Search for the cell housing the specified text and yield its [X, Y] center coordinate. 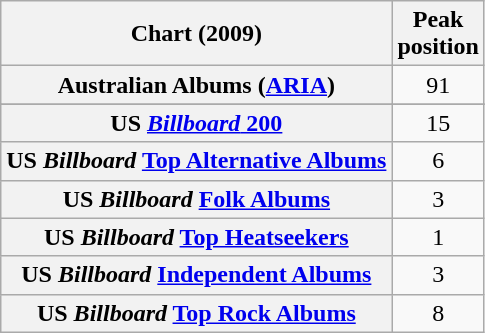
US Billboard Folk Albums [196, 199]
Peakposition [438, 34]
US Billboard Top Alternative Albums [196, 161]
1 [438, 237]
US Billboard Independent Albums [196, 275]
US Billboard 200 [196, 123]
Chart (2009) [196, 34]
8 [438, 313]
6 [438, 161]
US Billboard Top Heatseekers [196, 237]
US Billboard Top Rock Albums [196, 313]
15 [438, 123]
Australian Albums (ARIA) [196, 85]
91 [438, 85]
